Pinpoint the cell where the given text exists, returning its (x, y) midpoint coordinate. 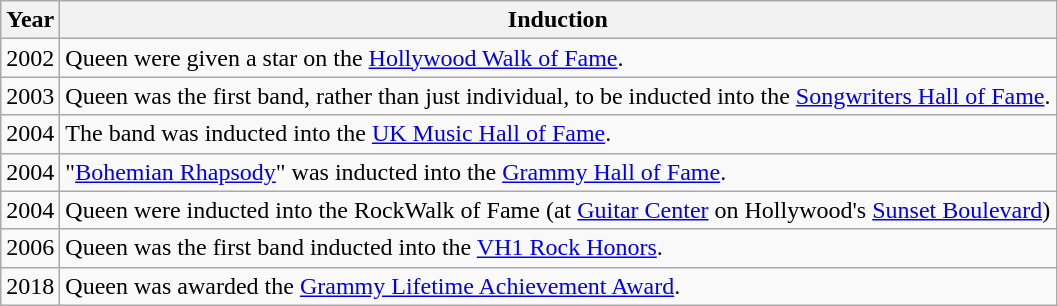
2006 (30, 248)
Queen were given a star on the Hollywood Walk of Fame. (558, 58)
Queen was the first band inducted into the VH1 Rock Honors. (558, 248)
Queen was awarded the Grammy Lifetime Achievement Award. (558, 286)
Queen were inducted into the RockWalk of Fame (at Guitar Center on Hollywood's Sunset Boulevard) (558, 210)
2003 (30, 96)
The band was inducted into the UK Music Hall of Fame. (558, 134)
2018 (30, 286)
2002 (30, 58)
Year (30, 20)
Induction (558, 20)
Queen was the first band, rather than just individual, to be inducted into the Songwriters Hall of Fame. (558, 96)
"Bohemian Rhapsody" was inducted into the Grammy Hall of Fame. (558, 172)
